For the text-containing cell, return its midpoint in (x, y) coordinate format. 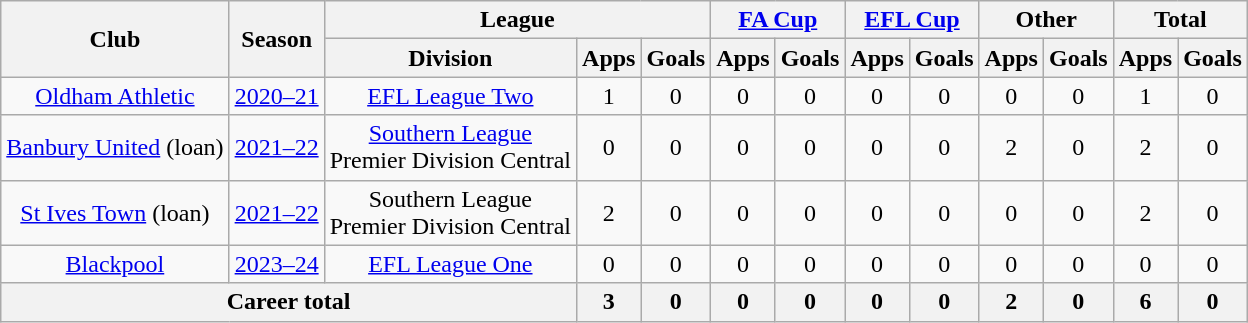
Division (450, 58)
Oldham Athletic (115, 96)
FA Cup (778, 20)
Club (115, 39)
Banbury United (loan) (115, 148)
3 (609, 302)
Blackpool (115, 264)
EFL League One (450, 264)
EFL Cup (912, 20)
Total (1180, 20)
Season (276, 39)
2023–24 (276, 264)
6 (1145, 302)
League (518, 20)
Career total (289, 302)
Other (1046, 20)
St Ives Town (loan) (115, 212)
EFL League Two (450, 96)
2020–21 (276, 96)
